Return the (x, y) coordinate for the center point of the cell that contains the specified text.  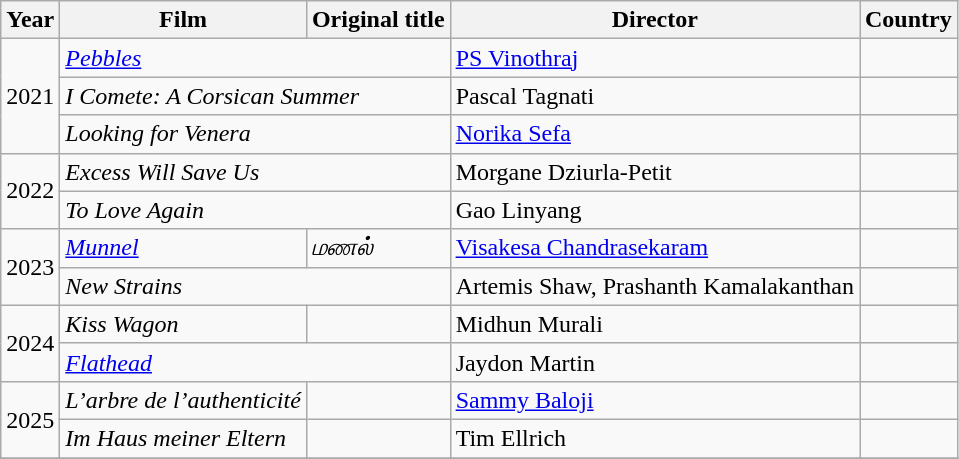
Im Haus meiner Eltern (184, 438)
2022 (30, 191)
Film (184, 20)
To Love Again (255, 210)
Sammy Baloji (654, 400)
Norika Sefa (654, 134)
Excess Will Save Us (255, 172)
Morgane Dziurla-Petit (654, 172)
2023 (30, 267)
Midhun Murali (654, 324)
Director (654, 20)
L’arbre de l’authenticité (184, 400)
Visakesa Chandrasekaram (654, 248)
Tim Ellrich (654, 438)
Gao Linyang (654, 210)
Pascal Tagnati (654, 96)
2025 (30, 419)
Country (909, 20)
2024 (30, 343)
மணல் (378, 248)
Looking for Venera (255, 134)
PS Vinothraj (654, 58)
Flathead (255, 362)
Jaydon Martin (654, 362)
Artemis Shaw, Prashanth Kamalakanthan (654, 286)
Year (30, 20)
Munnel (184, 248)
I Comete: A Corsican Summer (255, 96)
Pebbles (255, 58)
New Strains (255, 286)
2021 (30, 96)
Kiss Wagon (184, 324)
Original title (378, 20)
